Return [x, y] of the center of cell containing provided text 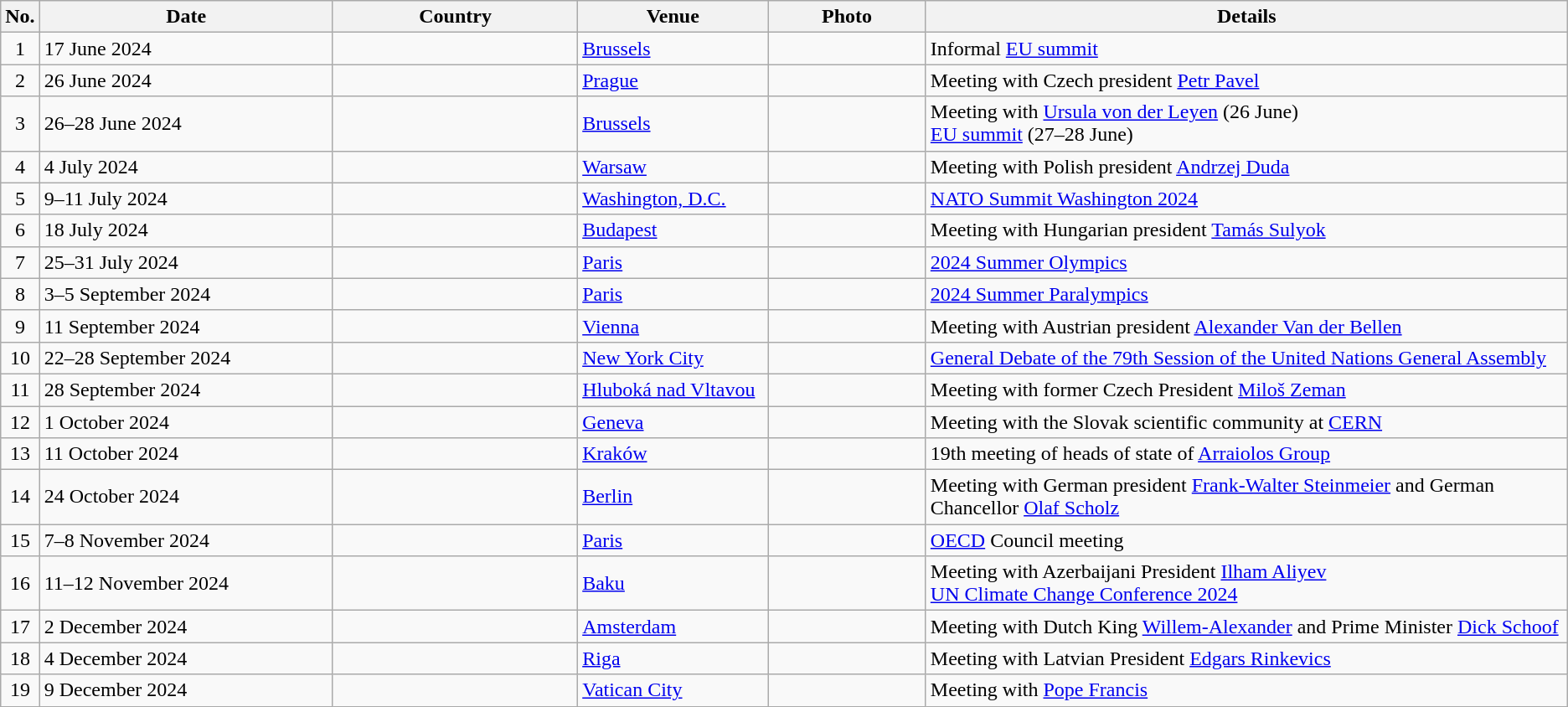
14 [20, 498]
Kraków [673, 454]
Vienna [673, 326]
11 October 2024 [186, 454]
11–12 November 2024 [186, 583]
24 October 2024 [186, 498]
15 [20, 540]
Photo [847, 17]
Meeting with Hungarian president Tamás Sulyok [1246, 230]
Washington, D.C. [673, 199]
Meeting with Austrian president Alexander Van der Bellen [1246, 326]
Meeting with Polish president Andrzej Duda [1246, 167]
Warsaw [673, 167]
4 December 2024 [186, 658]
3 [20, 124]
Informal EU summit [1246, 49]
NATO Summit Washington 2024 [1246, 199]
22–28 September 2024 [186, 358]
2 [20, 80]
Meeting with the Slovak scientific community at CERN [1246, 421]
4 July 2024 [186, 167]
No. [20, 17]
12 [20, 421]
Meeting with Ursula von der Leyen (26 June)EU summit (27–28 June) [1246, 124]
Meeting with Dutch King Willem-Alexander and Prime Minister Dick Schoof [1246, 627]
9 December 2024 [186, 690]
7 [20, 262]
19th meeting of heads of state of Arraiolos Group [1246, 454]
1 October 2024 [186, 421]
6 [20, 230]
17 [20, 627]
3–5 September 2024 [186, 294]
Vatican City [673, 690]
26–28 June 2024 [186, 124]
9–11 July 2024 [186, 199]
16 [20, 583]
25–31 July 2024 [186, 262]
7–8 November 2024 [186, 540]
OECD Council meeting [1246, 540]
18 [20, 658]
Geneva [673, 421]
11 September 2024 [186, 326]
18 July 2024 [186, 230]
Hluboká nad Vltavou [673, 390]
Meeting with Pope Francis [1246, 690]
Amsterdam [673, 627]
17 June 2024 [186, 49]
Meeting with Azerbaijani President Ilham AliyevUN Climate Change Conference 2024 [1246, 583]
9 [20, 326]
Meeting with German president Frank-Walter Steinmeier and German Chancellor Olaf Scholz [1246, 498]
General Debate of the 79th Session of the United Nations General Assembly [1246, 358]
Date [186, 17]
2024 Summer Olympics [1246, 262]
5 [20, 199]
Riga [673, 658]
19 [20, 690]
Meeting with Latvian President Edgars Rinkevics [1246, 658]
Venue [673, 17]
1 [20, 49]
2024 Summer Paralympics [1246, 294]
10 [20, 358]
New York City [673, 358]
Details [1246, 17]
8 [20, 294]
2 December 2024 [186, 627]
Country [455, 17]
11 [20, 390]
Prague [673, 80]
13 [20, 454]
28 September 2024 [186, 390]
Budapest [673, 230]
Berlin [673, 498]
Baku [673, 583]
26 June 2024 [186, 80]
Meeting with Czech president Petr Pavel [1246, 80]
Meeting with former Czech President Miloš Zeman [1246, 390]
4 [20, 167]
